Determine the (x, y) coordinate at the center of the cell enclosing the given text.  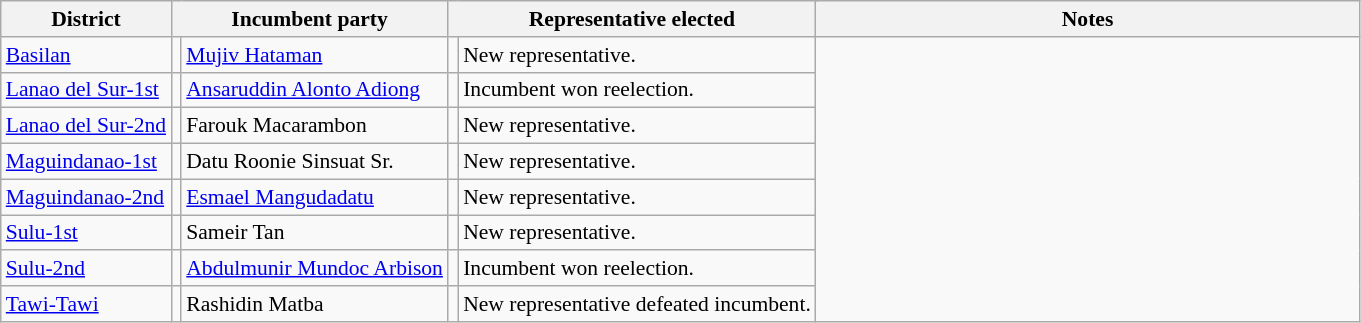
Lanao del Sur-1st (86, 90)
Representative elected (632, 19)
Maguindanao-2nd (86, 197)
Farouk Macarambon (314, 126)
Sulu-2nd (86, 269)
New representative defeated incumbent. (637, 304)
Lanao del Sur-2nd (86, 126)
Datu Roonie Sinsuat Sr. (314, 162)
Sulu-1st (86, 233)
Maguindanao-1st (86, 162)
Esmael Mangudadatu (314, 197)
Abdulmunir Mundoc Arbison (314, 269)
Sameir Tan (314, 233)
Incumbent party (310, 19)
Rashidin Matba (314, 304)
Basilan (86, 55)
Notes (1088, 19)
District (86, 19)
Ansaruddin Alonto Adiong (314, 90)
Tawi-Tawi (86, 304)
Mujiv Hataman (314, 55)
